Find where the given text appears and provide that cell's center as (X, Y) coordinate. 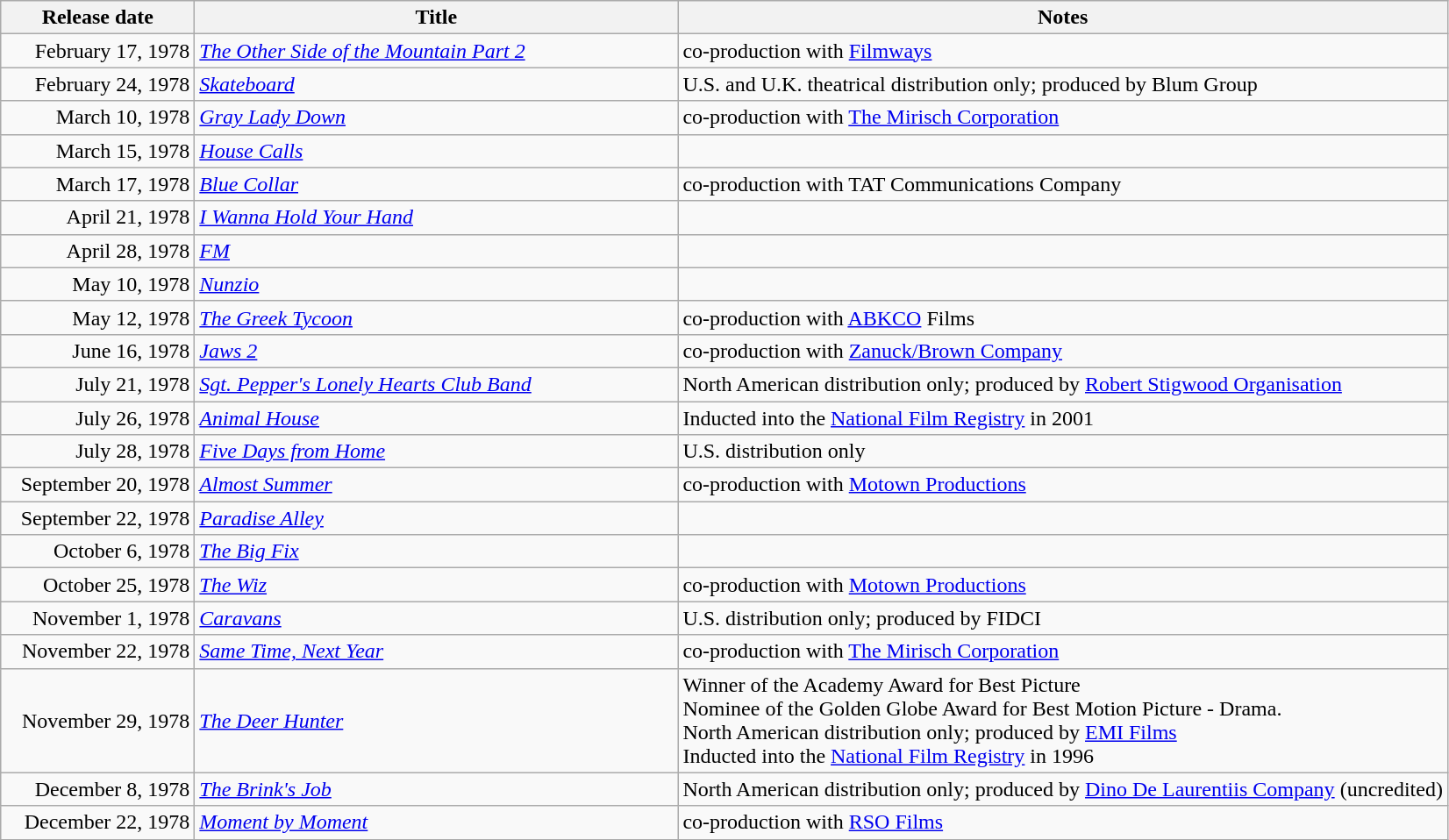
The Brink's Job (437, 789)
Almost Summer (437, 485)
Sgt. Pepper's Lonely Hearts Club Band (437, 384)
November 22, 1978 (98, 651)
co-production with RSO Films (1063, 822)
co-production with Filmways (1063, 51)
March 17, 1978 (98, 184)
November 1, 1978 (98, 618)
The Deer Hunter (437, 721)
U.S. distribution only; produced by FIDCI (1063, 618)
Jaws 2 (437, 351)
The Big Fix (437, 552)
March 15, 1978 (98, 151)
North American distribution only; produced by Robert Stigwood Organisation (1063, 384)
Blue Collar (437, 184)
May 12, 1978 (98, 317)
The Other Side of the Mountain Part 2 (437, 51)
Gray Lady Down (437, 117)
The Wiz (437, 585)
March 10, 1978 (98, 117)
Nunzio (437, 284)
North American distribution only; produced by Dino De Laurentiis Company (uncredited) (1063, 789)
Five Days from Home (437, 452)
Release date (98, 18)
Moment by Moment (437, 822)
House Calls (437, 151)
Paradise Alley (437, 518)
The Greek Tycoon (437, 317)
Same Time, Next Year (437, 651)
Notes (1063, 18)
co-production with TAT Communications Company (1063, 184)
Skateboard (437, 84)
April 28, 1978 (98, 251)
September 22, 1978 (98, 518)
June 16, 1978 (98, 351)
Title (437, 18)
December 22, 1978 (98, 822)
I Wanna Hold Your Hand (437, 217)
February 24, 1978 (98, 84)
U.S. and U.K. theatrical distribution only; produced by Blum Group (1063, 84)
September 20, 1978 (98, 485)
July 21, 1978 (98, 384)
July 26, 1978 (98, 418)
Inducted into the National Film Registry in 2001 (1063, 418)
February 17, 1978 (98, 51)
October 6, 1978 (98, 552)
Caravans (437, 618)
co-production with ABKCO Films (1063, 317)
U.S. distribution only (1063, 452)
July 28, 1978 (98, 452)
May 10, 1978 (98, 284)
co-production with Zanuck/Brown Company (1063, 351)
December 8, 1978 (98, 789)
October 25, 1978 (98, 585)
FM (437, 251)
April 21, 1978 (98, 217)
Animal House (437, 418)
November 29, 1978 (98, 721)
